Detect which cell encompasses the target text, then output its [X, Y] center coordinate. 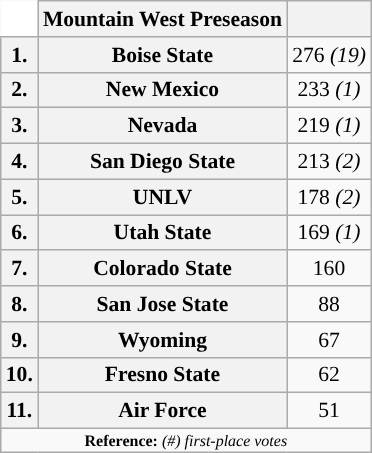
Reference: (#) first-place votes [186, 441]
88 [329, 304]
213 (2) [329, 162]
219 (1) [329, 126]
Wyoming [162, 340]
233 (1) [329, 90]
Boise State [162, 55]
178 (2) [329, 197]
11. [20, 411]
169 (1) [329, 233]
UNLV [162, 197]
7. [20, 269]
8. [20, 304]
San Diego State [162, 162]
1. [20, 55]
Utah State [162, 233]
276 (19) [329, 55]
2. [20, 90]
4. [20, 162]
160 [329, 269]
Colorado State [162, 269]
5. [20, 197]
New Mexico [162, 90]
6. [20, 233]
9. [20, 340]
Fresno State [162, 375]
Nevada [162, 126]
10. [20, 375]
62 [329, 375]
51 [329, 411]
3. [20, 126]
Mountain West Preseason [162, 19]
San Jose State [162, 304]
67 [329, 340]
Air Force [162, 411]
